Scan for the cell matching the given text and deliver its [x, y] coordinate at center. 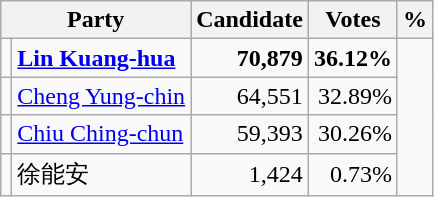
% [414, 20]
64,551 [250, 96]
59,393 [250, 134]
Party [96, 20]
徐能安 [102, 174]
1,424 [250, 174]
70,879 [250, 58]
Lin Kuang-hua [102, 58]
Chiu Ching-chun [102, 134]
0.73% [352, 174]
36.12% [352, 58]
Candidate [250, 20]
Cheng Yung-chin [102, 96]
30.26% [352, 134]
32.89% [352, 96]
Votes [352, 20]
